Pinpoint the cell where the given text exists, returning its (X, Y) midpoint coordinate. 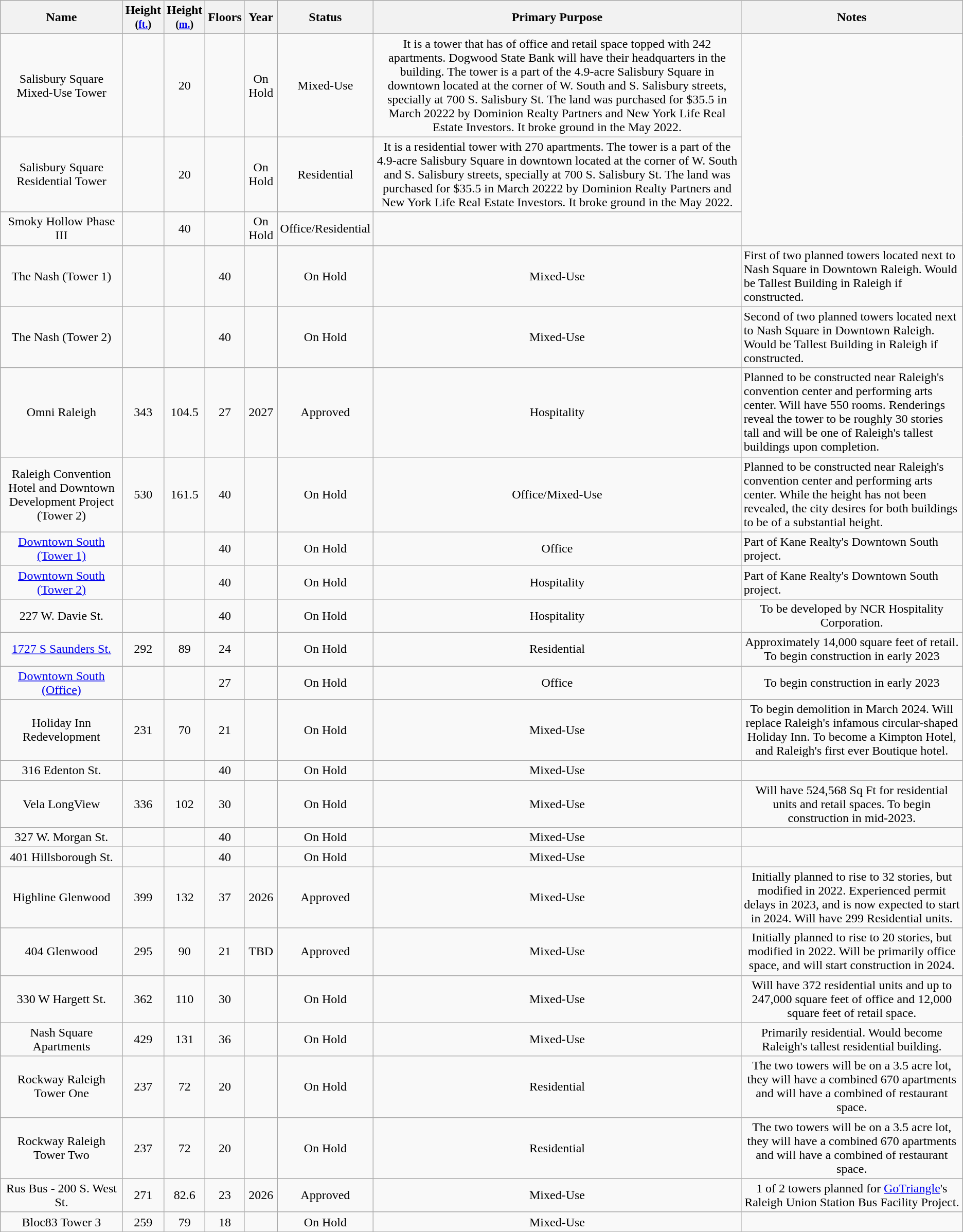
1 of 2 towers planned for GoTriangle's Raleigh Union Station Bus Facility Project. (852, 1195)
295 (143, 952)
227 W. Davie St. (62, 615)
161.5 (184, 494)
104.5 (184, 413)
102 (184, 804)
1727 S Saunders St. (62, 649)
362 (143, 999)
Notes (852, 17)
404 Glenwood (62, 952)
Primary Purpose (558, 17)
110 (184, 999)
Will have 372 residential units and up to 247,000 square feet of office and 12,000 square feet of retail space. (852, 999)
23 (225, 1195)
132 (184, 897)
292 (143, 649)
131 (184, 1039)
401 Hillsborough St. (62, 857)
18 (225, 1222)
Height(m.) (184, 17)
330 W Hargett St. (62, 999)
Downtown South (Tower 2) (62, 582)
Omni Raleigh (62, 413)
Primarily residential. Would become Raleigh's tallest residential building. (852, 1039)
Highline Glenwood (62, 897)
To be developed by NCR Hospitality Corporation. (852, 615)
Floors (225, 17)
Rus Bus - 200 S. West St. (62, 1195)
82.6 (184, 1195)
The Nash (Tower 2) (62, 337)
429 (143, 1039)
Smoky Hollow Phase III (62, 228)
70 (184, 730)
Status (325, 17)
To begin construction in early 2023 (852, 682)
Bloc83 Tower 3 (62, 1222)
Salisbury Square Mixed-Use Tower (62, 85)
399 (143, 897)
24 (225, 649)
Year (261, 17)
Initially planned to rise to 20 stories, but modified in 2022. Will be primarily office space, and will start construction in 2024. (852, 952)
36 (225, 1039)
Raleigh Convention Hotel and Downtown Development Project (Tower 2) (62, 494)
343 (143, 413)
336 (143, 804)
271 (143, 1195)
90 (184, 952)
First of two planned towers located next to Nash Square in Downtown Raleigh. Would be Tallest Building in Raleigh if constructed. (852, 276)
Holiday Inn Redevelopment (62, 730)
Second of two planned towers located next to Nash Square in Downtown Raleigh. Would be Tallest Building in Raleigh if constructed. (852, 337)
79 (184, 1222)
Salisbury Square Residential Tower (62, 174)
Rockway Raleigh Tower One (62, 1086)
37 (225, 897)
Downtown South (Office) (62, 682)
259 (143, 1222)
231 (143, 730)
Name (62, 17)
Nash Square Apartments (62, 1039)
Office/Mixed-Use (558, 494)
Approximately 14,000 square feet of retail. To begin construction in early 2023 (852, 649)
Office/Residential (325, 228)
The Nash (Tower 1) (62, 276)
89 (184, 649)
Height(ft.) (143, 17)
316 Edenton St. (62, 771)
Will have 524,568 Sq Ft for residential units and retail spaces. To begin construction in mid-2023. (852, 804)
Downtown South (Tower 1) (62, 548)
Vela LongView (62, 804)
Rockway Raleigh Tower Two (62, 1148)
327 W. Morgan St. (62, 837)
530 (143, 494)
TBD (261, 952)
2027 (261, 413)
